Extract the (X, Y) coordinate from the center of the cell holding the provided text.  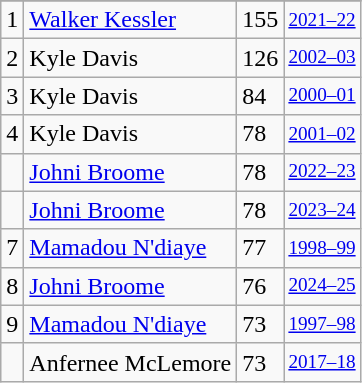
77 (260, 248)
9 (12, 324)
2 (12, 58)
4 (12, 134)
84 (260, 96)
8 (12, 286)
2021–22 (322, 20)
2002–03 (322, 58)
Anfernee McLemore (130, 362)
76 (260, 286)
126 (260, 58)
1998–99 (322, 248)
2017–18 (322, 362)
2023–24 (322, 210)
7 (12, 248)
2024–25 (322, 286)
1 (12, 20)
155 (260, 20)
2000–01 (322, 96)
1997–98 (322, 324)
Walker Kessler (130, 20)
2022–23 (322, 172)
3 (12, 96)
2001–02 (322, 134)
